Search for the cell housing the specified text and yield its (X, Y) center coordinate. 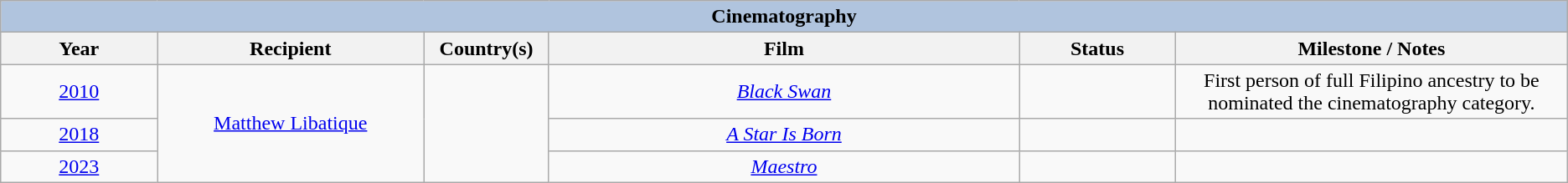
Matthew Libatique (291, 124)
2023 (79, 166)
A Star Is Born (784, 135)
Black Swan (784, 92)
Film (784, 48)
Maestro (784, 166)
First person of full Filipino ancestry to be nominated the cinematography category. (1372, 92)
Status (1097, 48)
Year (79, 48)
Cinematography (784, 17)
Milestone / Notes (1372, 48)
2018 (79, 135)
Country(s) (487, 48)
Recipient (291, 48)
2010 (79, 92)
